Identify which cell holds the provided text, then report its (X, Y) central coordinate. 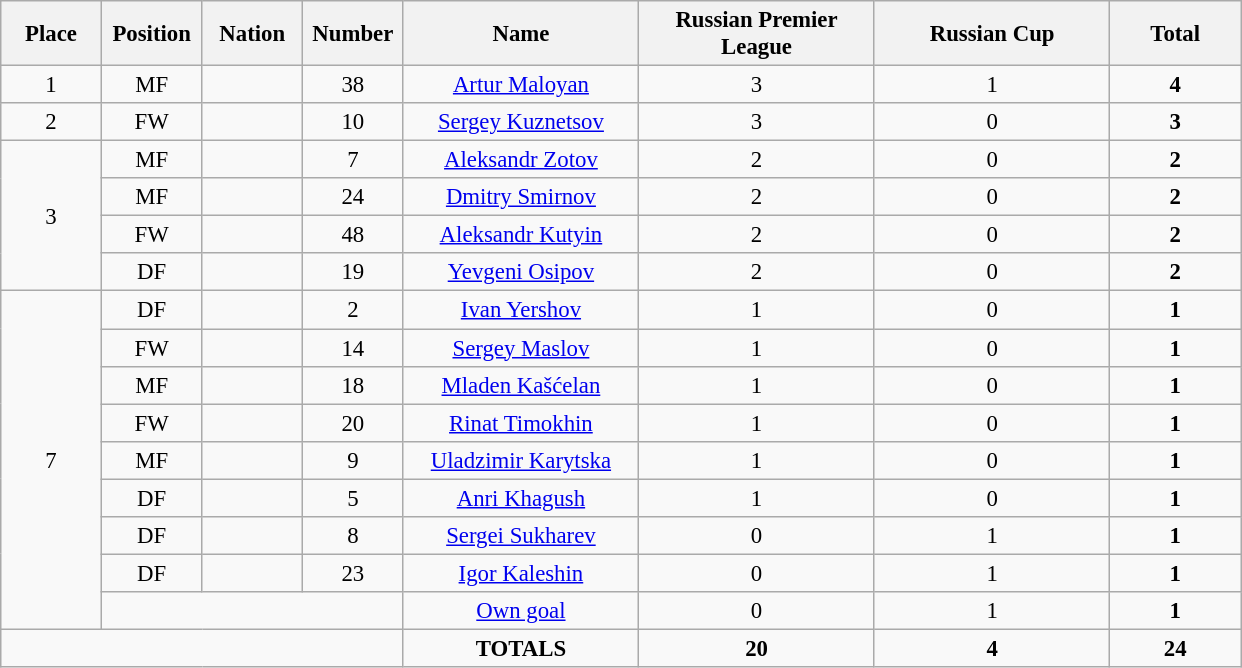
Number (354, 34)
Russian Cup (992, 34)
Sergey Kuznetsov (521, 122)
Name (521, 34)
Yevgeni Osipov (521, 273)
48 (354, 235)
Igor Kaleshin (521, 573)
Aleksandr Kutyin (521, 235)
Ivan Yershov (521, 310)
Anri Khagush (521, 498)
Sergey Maslov (521, 348)
14 (354, 348)
Place (52, 34)
Uladzimir Karytska (521, 460)
Rinat Timokhin (521, 423)
38 (354, 85)
23 (354, 573)
Own goal (521, 611)
18 (354, 385)
8 (354, 536)
Mladen Kašćelan (521, 385)
Total (1176, 34)
Position (152, 34)
Nation (252, 34)
Dmitry Smirnov (521, 197)
Artur Maloyan (521, 85)
9 (354, 460)
19 (354, 273)
10 (354, 122)
Sergei Sukharev (521, 536)
Aleksandr Zotov (521, 160)
5 (354, 498)
Russian Premier League (757, 34)
TOTALS (521, 648)
